Detect which cell encompasses the target text, then output its (x, y) center coordinate. 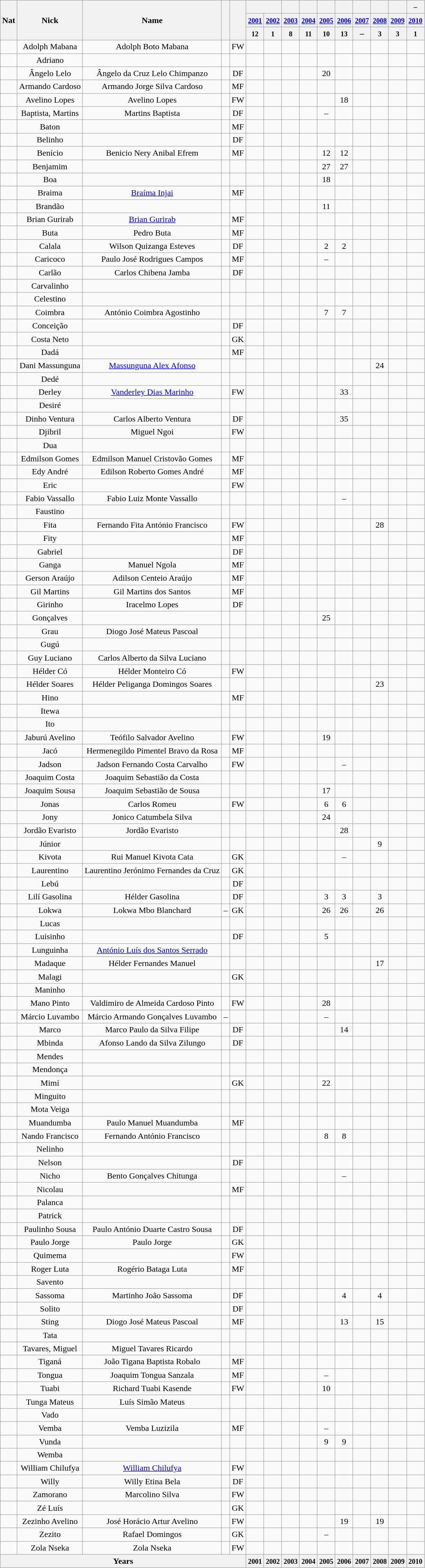
Jonico Catumbela Silva (152, 817)
Guy Luciano (50, 658)
Tunga Mateus (50, 1402)
Adilson Centeio Araújo (152, 578)
Adolph Mabana (50, 47)
Patrick (50, 1216)
Desiré (50, 406)
Name (152, 20)
Gerson Araújo (50, 578)
Armando Cardoso (50, 87)
Martinho João Sassoma (152, 1295)
22 (326, 1083)
Edmilson Manuel Cristovão Gomes (152, 459)
Nando Francisco (50, 1136)
Hélder Có (50, 671)
Zezito (50, 1534)
Jonas (50, 804)
Solito (50, 1309)
Caricoco (50, 259)
Hermenegildo Pimentel Bravo da Rosa (152, 751)
Kivota (50, 857)
Coimbra (50, 312)
Rui Manuel Kivota Cata (152, 857)
Afonso Lando da Silva Zilungo (152, 1043)
Derley (50, 392)
Nicolau (50, 1189)
Dinho Ventura (50, 419)
Jadson Fernando Costa Carvalho (152, 764)
Paulo Manuel Muandumba (152, 1123)
Ângelo Lelo (50, 73)
Vado (50, 1415)
Armando Jorge Silva Cardoso (152, 87)
Vunda (50, 1442)
Years (123, 1561)
Joaquim Sebastião de Sousa (152, 790)
35 (344, 419)
Massunguna Alex Afonso (152, 365)
Vemba Luzizila (152, 1428)
Hélder Fernandes Manuel (152, 963)
Fabio Vassallo (50, 498)
Richard Tuabi Kasende (152, 1388)
Lokwa Mbo Blanchard (152, 910)
Buta (50, 233)
Hélder Gasolina (152, 897)
Adolph Boto Mabana (152, 47)
Madaque (50, 963)
Mendonça (50, 1070)
Luís Simão Mateus (152, 1402)
Benício (50, 153)
Tuabi (50, 1388)
Zamorano (50, 1495)
Ganga (50, 565)
Celestino (50, 299)
Wilson Quizanga Esteves (152, 246)
Márcio Luvambo (50, 1017)
Baton (50, 126)
33 (344, 392)
Nicho (50, 1176)
Hélder Monteiro Có (152, 671)
Dua (50, 445)
Mbinda (50, 1043)
Gonçalves (50, 618)
Marco (50, 1030)
António Luís dos Santos Serrado (152, 950)
Ito (50, 724)
Brandão (50, 206)
Benicio Nery Anibal Efrem (152, 153)
Dedé (50, 379)
Willy (50, 1481)
Tiganá (50, 1362)
Grau (50, 631)
Belinho (50, 140)
Adriano (50, 60)
Nick (50, 20)
Nat (9, 20)
Ângelo da Cruz Lelo Chimpanzo (152, 73)
Fabio Luiz Monte Vassallo (152, 498)
Djibril (50, 432)
Minguito (50, 1096)
Quimema (50, 1256)
Carlos Romeu (152, 804)
14 (344, 1030)
Mota Veiga (50, 1109)
Martins Baptista (152, 113)
Júnior (50, 844)
5 (326, 937)
João Tigana Baptista Robalo (152, 1362)
Joaquim Sousa (50, 790)
Carlos Alberto Ventura (152, 419)
Marcolino Silva (152, 1495)
Benjamim (50, 166)
Fernando Fita António Francisco (152, 525)
Lunguinha (50, 950)
Laurentino Jerónimo Fernandes da Cruz (152, 870)
Gabriel (50, 551)
20 (326, 73)
Carlos Chibena Jamba (152, 273)
Edy André (50, 472)
Vemba (50, 1428)
Lilí Gasolina (50, 897)
Jacó (50, 751)
15 (380, 1322)
Joaquim Costa (50, 777)
Sting (50, 1322)
Lebú (50, 884)
Roger Luta (50, 1269)
Wemba (50, 1455)
Manuel Ngola (152, 565)
Gugú (50, 645)
Fita (50, 525)
Paulinho Sousa (50, 1229)
Miguel Ngoi (152, 432)
Edilson Roberto Gomes André (152, 472)
Zezinho Avelino (50, 1521)
Jaburú Avelino (50, 737)
Carvalinho (50, 286)
Joaquim Tongua Sanzala (152, 1375)
Jony (50, 817)
Lucas (50, 923)
Costa Neto (50, 339)
Edmilson Gomes (50, 459)
António Coimbra Agostinho (152, 312)
25 (326, 618)
Joaquim Sebastião da Costa (152, 777)
Baptista, Martins (50, 113)
Gil Martins dos Santos (152, 592)
Conceição (50, 326)
Malagi (50, 976)
Eric (50, 485)
Rogério Bataga Luta (152, 1269)
Mimí (50, 1083)
Boa (50, 180)
Luisinho (50, 937)
Rafael Domingos (152, 1534)
Dani Massunguna (50, 365)
Carlão (50, 273)
Tata (50, 1335)
Vanderley Dias Marinho (152, 392)
Mendes (50, 1056)
Girinho (50, 605)
Sassoma (50, 1295)
Mano Pinto (50, 1003)
Willy Etina Bela (152, 1481)
Hino (50, 698)
Palanca (50, 1202)
Maninho (50, 990)
Valdimiro de Almeida Cardoso Pinto (152, 1003)
José Horácio Artur Avelino (152, 1521)
Nelson (50, 1162)
Paulo José Rodrigues Campos (152, 259)
Zé Luís (50, 1508)
Fity (50, 538)
Braíma Injai (152, 193)
Laurentino (50, 870)
Tavares, Miguel (50, 1348)
Savento (50, 1282)
Calala (50, 246)
Lokwa (50, 910)
Faustino (50, 512)
Jadson (50, 764)
Hélder Peliganga Domingos Soares (152, 684)
Paulo António Duarte Castro Sousa (152, 1229)
Fernando António Francisco (152, 1136)
Itewa (50, 711)
Bento Gonçalves Chitunga (152, 1176)
Dadá (50, 352)
Teófilo Salvador Avelino (152, 737)
Gil Martins (50, 592)
Marco Paulo da Silva Filipe (152, 1030)
Iracelmo Lopes (152, 605)
Braima (50, 193)
Pedro Buta (152, 233)
Nelinho (50, 1149)
Hélder Soares (50, 684)
Muandumba (50, 1123)
Miguel Tavares Ricardo (152, 1348)
Tongua (50, 1375)
23 (380, 684)
Márcio Armando Gonçalves Luvambo (152, 1017)
Carlos Alberto da Silva Luciano (152, 658)
